Output the [X, Y] coordinate of the center of the cell containing the given text.  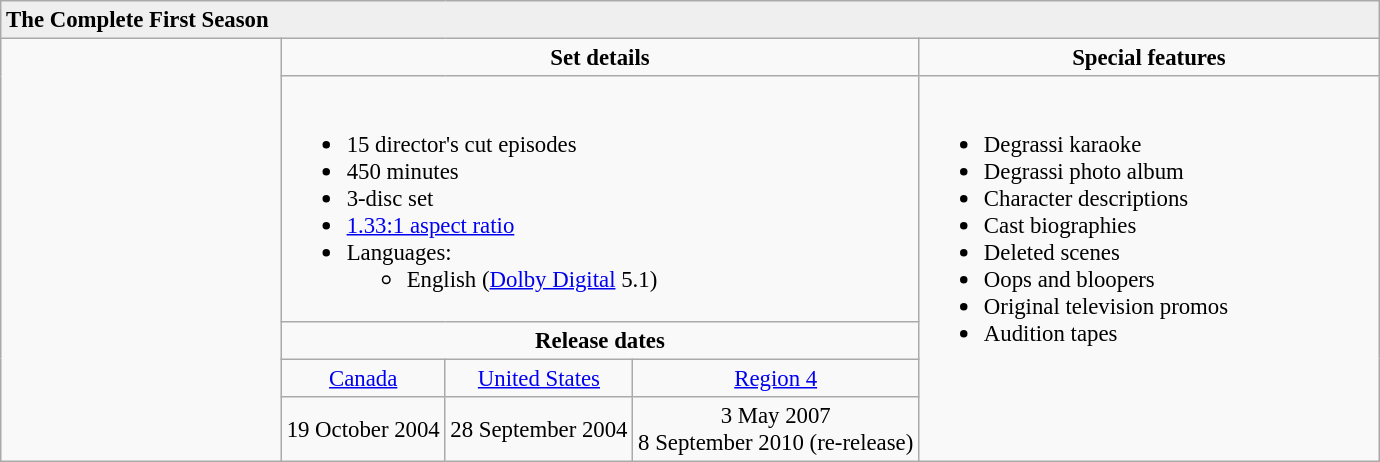
19 October 2004 [363, 428]
United States [539, 378]
Special features [1150, 58]
Canada [363, 378]
Degrassi karaokeDegrassi photo albumCharacter descriptionsCast biographiesDeleted scenesOops and bloopersOriginal television promosAudition tapes [1150, 268]
Set details [600, 58]
3 May 20078 September 2010 (re-release) [776, 428]
Region 4 [776, 378]
The Complete First Season [690, 20]
Release dates [600, 340]
15 director's cut episodes450 minutes3-disc set1.33:1 aspect ratioLanguages:English (Dolby Digital 5.1) [600, 198]
28 September 2004 [539, 428]
